Search for the cell housing the specified text and yield its (X, Y) center coordinate. 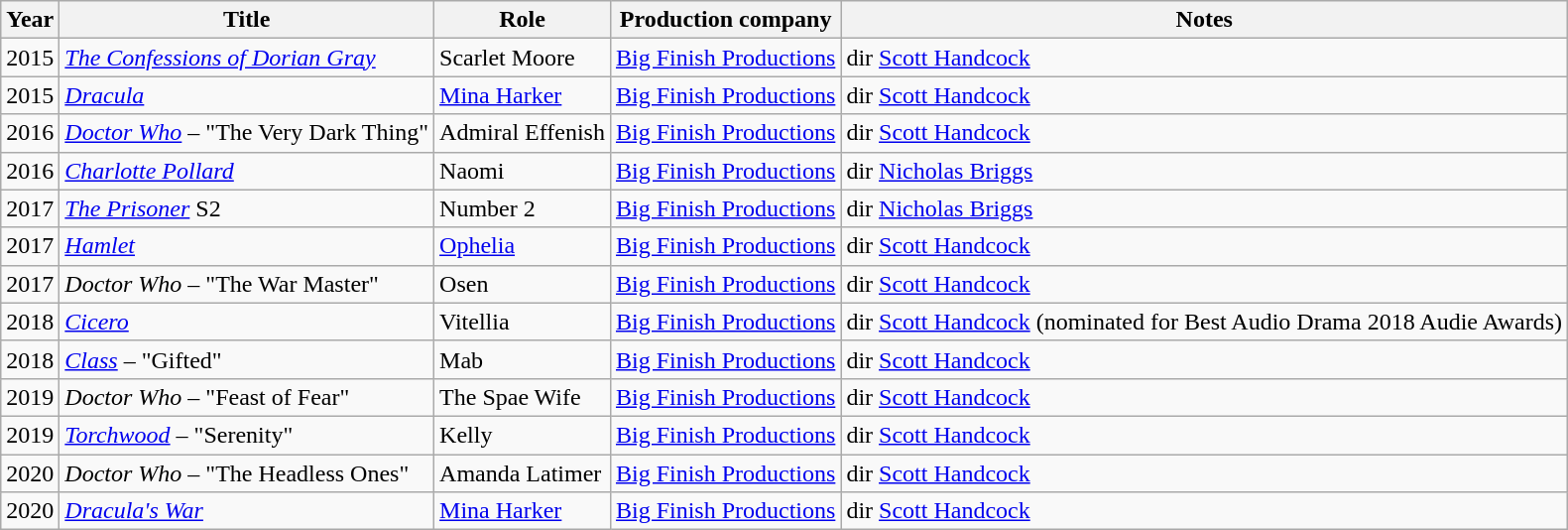
The Spae Wife (523, 397)
The Confessions of Dorian Gray (247, 58)
Year (30, 20)
Admiral Effenish (523, 133)
Role (523, 20)
Torchwood – "Serenity" (247, 435)
The Prisoner S2 (247, 208)
Doctor Who – "The Headless Ones" (247, 473)
Cicero (247, 322)
Amanda Latimer (523, 473)
Doctor Who – "The War Master" (247, 284)
Notes (1204, 20)
dir Scott Handcock (nominated for Best Audio Drama 2018 Audie Awards) (1204, 322)
Class – "Gifted" (247, 359)
Ophelia (523, 246)
Title (247, 20)
Dracula's War (247, 511)
Charlotte Pollard (247, 171)
Doctor Who – "Feast of Fear" (247, 397)
Scarlet Moore (523, 58)
Dracula (247, 95)
Osen (523, 284)
Kelly (523, 435)
Production company (725, 20)
Number 2 (523, 208)
Naomi (523, 171)
Hamlet (247, 246)
Doctor Who – "The Very Dark Thing" (247, 133)
Mab (523, 359)
Vitellia (523, 322)
